Return (x, y) of the center of cell containing provided text 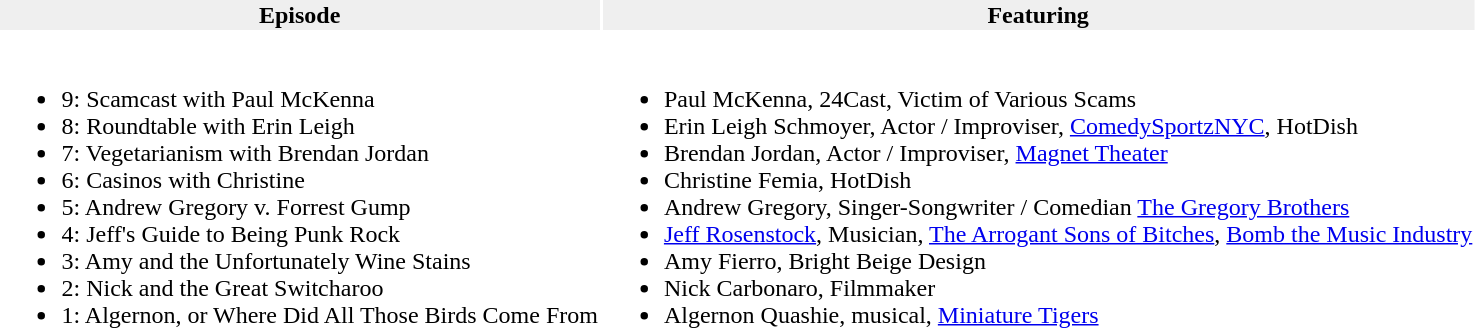
Featuring (1038, 15)
Episode (300, 15)
